Locate the cell with the specified text and output its [x, y] center coordinate. 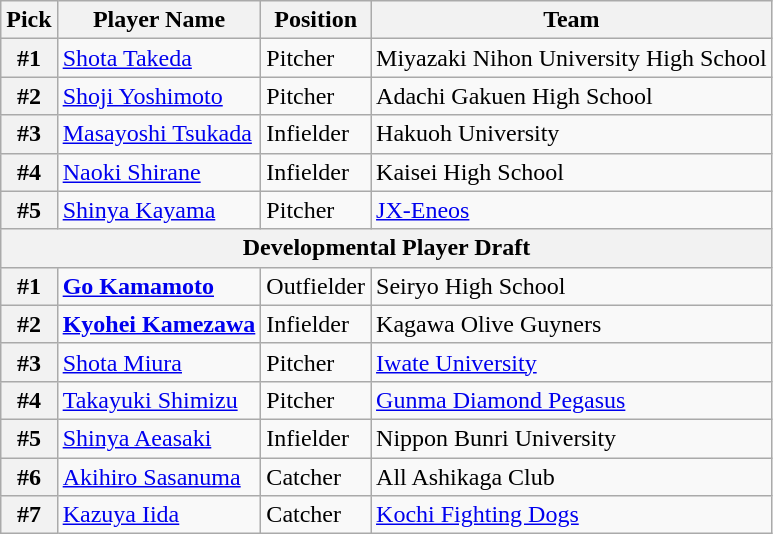
Hakuoh University [572, 134]
Shota Miura [159, 362]
Naoki Shirane [159, 172]
#7 [29, 515]
Masayoshi Tsukada [159, 134]
Adachi Gakuen High School [572, 96]
Shinya Kayama [159, 210]
Kaisei High School [572, 172]
Kyohei Kamezawa [159, 324]
Iwate University [572, 362]
Outfielder [316, 286]
Kagawa Olive Guyners [572, 324]
Akihiro Sasanuma [159, 477]
JX-Eneos [572, 210]
#6 [29, 477]
Kazuya Iida [159, 515]
Miyazaki Nihon University High School [572, 58]
Go Kamamoto [159, 286]
Shinya Aeasaki [159, 438]
Pick [29, 20]
Takayuki Shimizu [159, 400]
Nippon Bunri University [572, 438]
Shota Takeda [159, 58]
Developmental Player Draft [386, 248]
Player Name [159, 20]
Gunma Diamond Pegasus [572, 400]
All Ashikaga Club [572, 477]
Seiryo High School [572, 286]
Team [572, 20]
Kochi Fighting Dogs [572, 515]
Shoji Yoshimoto [159, 96]
Position [316, 20]
